Provide the (X, Y) coordinate of the cell's center where the given text is located.  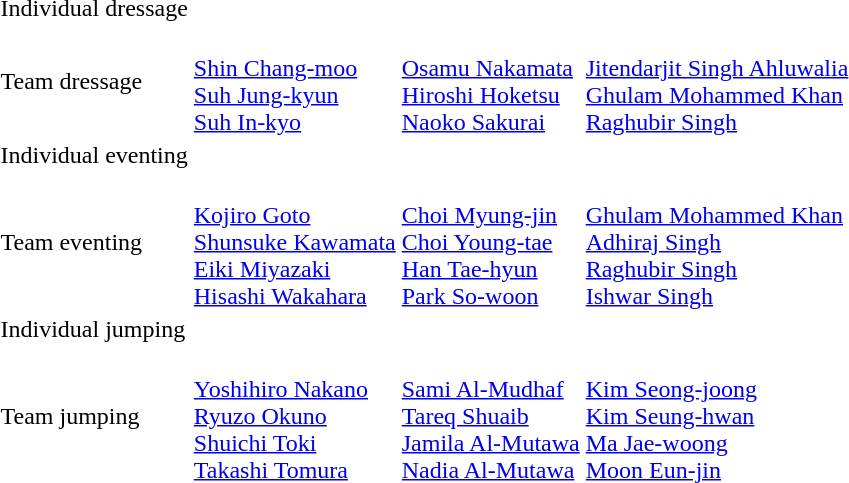
Kojiro GotoShunsuke KawamataEiki MiyazakiHisashi Wakahara (294, 242)
Choi Myung-jinChoi Young-taeHan Tae-hyunPark So-woon (490, 242)
Shin Chang-mooSuh Jung-kyunSuh In-kyo (294, 82)
Osamu NakamataHiroshi HoketsuNaoko Sakurai (490, 82)
